Extract the (X, Y) coordinate from the center of the cell holding the provided text.  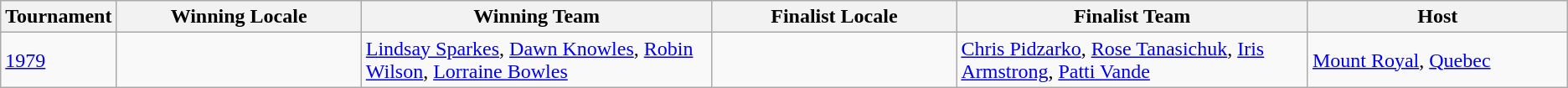
Winning Locale (239, 17)
Finalist Locale (834, 17)
Winning Team (536, 17)
Chris Pidzarko, Rose Tanasichuk, Iris Armstrong, Patti Vande (1132, 60)
Mount Royal, Quebec (1437, 60)
Host (1437, 17)
1979 (59, 60)
Tournament (59, 17)
Finalist Team (1132, 17)
Lindsay Sparkes, Dawn Knowles, Robin Wilson, Lorraine Bowles (536, 60)
